For the text-containing cell, return its midpoint in [X, Y] coordinate format. 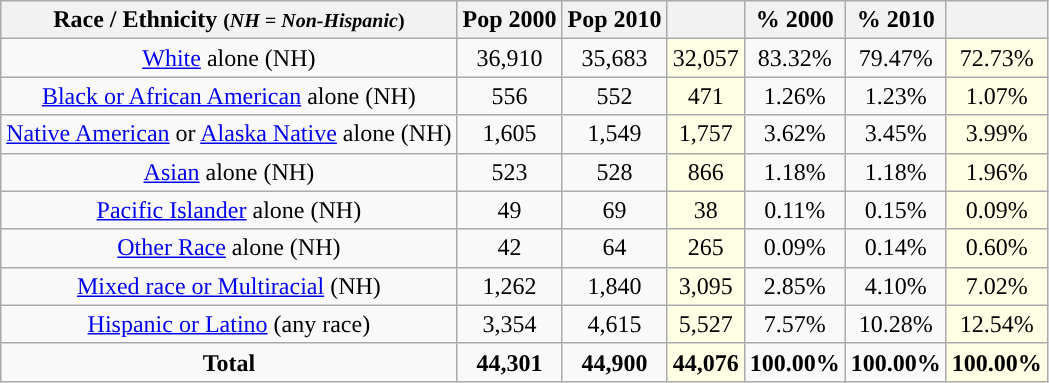
49 [510, 210]
83.32% [794, 58]
10.28% [896, 324]
471 [706, 96]
1,262 [510, 286]
0.14% [896, 248]
Pop 2010 [614, 20]
44,076 [706, 362]
3.45% [896, 134]
Hispanic or Latino (any race) [229, 324]
Asian alone (NH) [229, 172]
38 [706, 210]
1.07% [996, 96]
556 [510, 96]
866 [706, 172]
1,840 [614, 286]
3,354 [510, 324]
Mixed race or Multiracial (NH) [229, 286]
552 [614, 96]
79.47% [896, 58]
1.26% [794, 96]
% 2010 [896, 20]
% 2000 [794, 20]
1.23% [896, 96]
1,605 [510, 134]
528 [614, 172]
36,910 [510, 58]
265 [706, 248]
12.54% [996, 324]
44,900 [614, 362]
1.96% [996, 172]
0.15% [896, 210]
5,527 [706, 324]
523 [510, 172]
4,615 [614, 324]
Race / Ethnicity (NH = Non-Hispanic) [229, 20]
4.10% [896, 286]
Pacific Islander alone (NH) [229, 210]
Total [229, 362]
7.02% [996, 286]
Native American or Alaska Native alone (NH) [229, 134]
0.11% [794, 210]
0.60% [996, 248]
3,095 [706, 286]
3.62% [794, 134]
35,683 [614, 58]
Pop 2000 [510, 20]
7.57% [794, 324]
64 [614, 248]
3.99% [996, 134]
42 [510, 248]
Other Race alone (NH) [229, 248]
Black or African American alone (NH) [229, 96]
72.73% [996, 58]
White alone (NH) [229, 58]
2.85% [794, 286]
1,757 [706, 134]
32,057 [706, 58]
69 [614, 210]
1,549 [614, 134]
44,301 [510, 362]
